Locate the cell with the specified text and output its (X, Y) center coordinate. 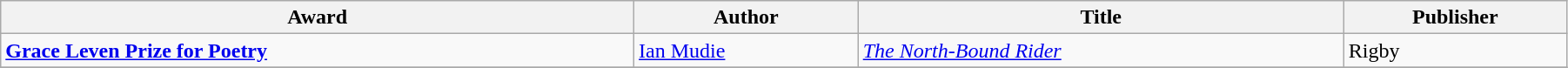
Grace Leven Prize for Poetry (318, 51)
Title (1101, 17)
Rigby (1455, 51)
Publisher (1455, 17)
Author (747, 17)
Ian Mudie (747, 51)
Award (318, 17)
The North-Bound Rider (1101, 51)
